Capture the cell that displays the provided text and extract its (x, y) central coordinate. 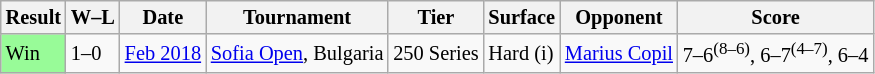
1–0 (93, 54)
Tournament (297, 17)
250 Series (436, 54)
Tier (436, 17)
Surface (521, 17)
Opponent (619, 17)
Marius Copil (619, 54)
Feb 2018 (163, 54)
W–L (93, 17)
Hard (i) (521, 54)
7–6(8–6), 6–7(4–7), 6–4 (776, 54)
Date (163, 17)
Sofia Open, Bulgaria (297, 54)
Win (34, 54)
Result (34, 17)
Score (776, 17)
